Provide the (X, Y) coordinate of the cell's center where the given text is located.  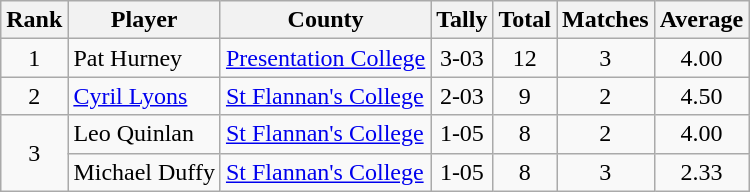
Tally (462, 20)
Leo Quinlan (144, 134)
3-03 (462, 58)
Rank (34, 20)
4.50 (702, 96)
2-03 (462, 96)
9 (525, 96)
County (325, 20)
1 (34, 58)
2.33 (702, 172)
Michael Duffy (144, 172)
Presentation College (325, 58)
12 (525, 58)
Matches (606, 20)
Player (144, 20)
Pat Hurney (144, 58)
Total (525, 20)
Average (702, 20)
Cyril Lyons (144, 96)
